Return the [x, y] coordinate for the center point of the cell that contains the specified text.  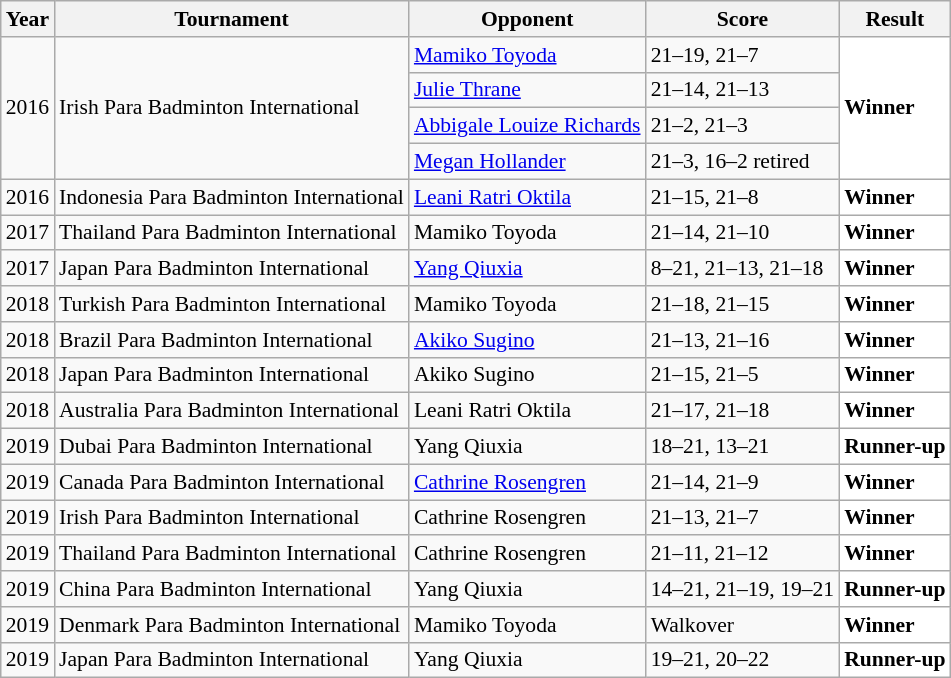
Score [743, 19]
Year [28, 19]
Denmark Para Badminton International [232, 625]
19–21, 20–22 [743, 660]
21–14, 21–10 [743, 233]
Turkish Para Badminton International [232, 304]
18–21, 13–21 [743, 447]
21–11, 21–12 [743, 554]
Julie Thrane [528, 90]
Megan Hollander [528, 162]
21–13, 21–7 [743, 518]
21–13, 21–16 [743, 340]
Result [894, 19]
8–21, 21–13, 21–18 [743, 269]
21–19, 21–7 [743, 55]
Indonesia Para Badminton International [232, 197]
21–15, 21–5 [743, 375]
Australia Para Badminton International [232, 411]
China Para Badminton International [232, 589]
21–14, 21–9 [743, 482]
14–21, 21–19, 19–21 [743, 589]
Walkover [743, 625]
21–14, 21–13 [743, 90]
21–3, 16–2 retired [743, 162]
Tournament [232, 19]
Dubai Para Badminton International [232, 447]
Canada Para Badminton International [232, 482]
21–17, 21–18 [743, 411]
Opponent [528, 19]
21–2, 21–3 [743, 126]
21–15, 21–8 [743, 197]
Abbigale Louize Richards [528, 126]
21–18, 21–15 [743, 304]
Brazil Para Badminton International [232, 340]
